For the text-containing cell, return its midpoint in [x, y] coordinate format. 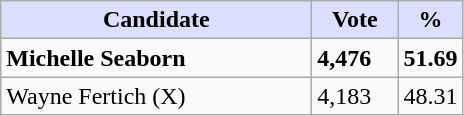
51.69 [430, 58]
48.31 [430, 96]
Candidate [156, 20]
4,183 [355, 96]
Vote [355, 20]
Michelle Seaborn [156, 58]
4,476 [355, 58]
Wayne Fertich (X) [156, 96]
% [430, 20]
